Provide the [x, y] coordinate of the cell's center where the given text is located.  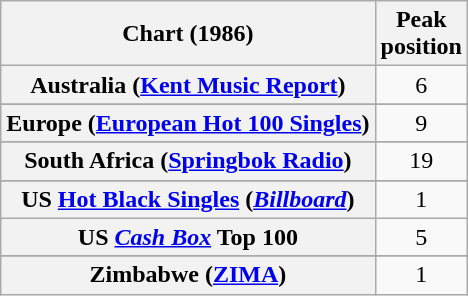
Peakposition [421, 34]
9 [421, 123]
19 [421, 161]
6 [421, 85]
Australia (Kent Music Report) [188, 85]
Chart (1986) [188, 34]
US Cash Box Top 100 [188, 237]
Europe (European Hot 100 Singles) [188, 123]
US Hot Black Singles (Billboard) [188, 199]
South Africa (Springbok Radio) [188, 161]
Zimbabwe (ZIMA) [188, 275]
5 [421, 237]
